Output the [X, Y] coordinate of the center of the cell containing the given text.  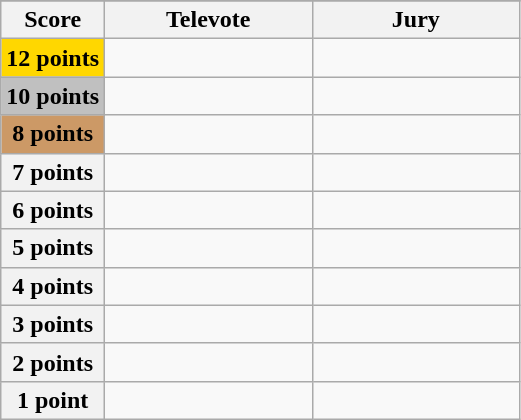
6 points [53, 210]
Televote [209, 20]
3 points [53, 324]
10 points [53, 96]
Jury [416, 20]
2 points [53, 362]
Score [53, 20]
1 point [53, 400]
5 points [53, 248]
12 points [53, 58]
4 points [53, 286]
8 points [53, 134]
7 points [53, 172]
